For the text-containing cell, return its midpoint in (x, y) coordinate format. 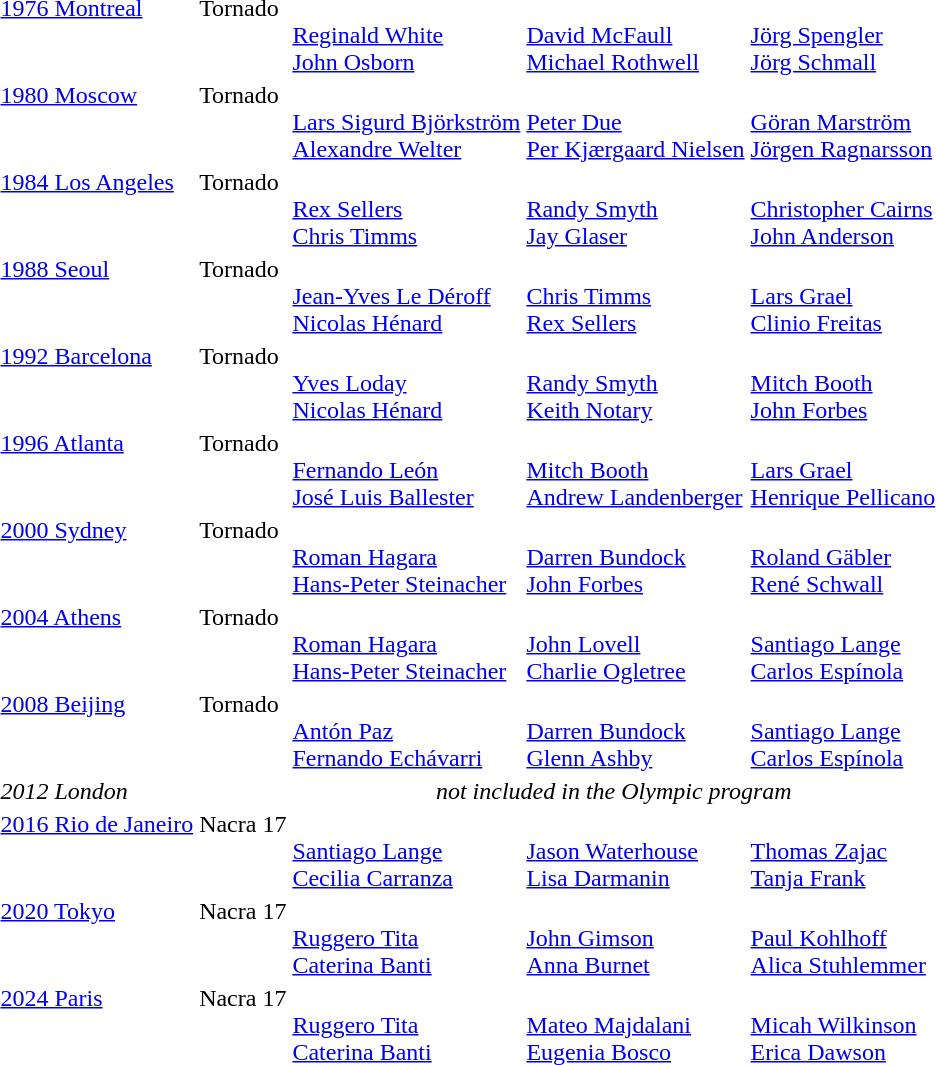
Randy SmythKeith Notary (636, 383)
John GimsonAnna Burnet (636, 938)
Antón PazFernando Echávarri (406, 731)
Mitch BoothAndrew Landenberger (636, 470)
Darren BundockGlenn Ashby (636, 731)
Peter DuePer Kjærgaard Nielsen (636, 122)
Randy SmythJay Glaser (636, 209)
Ruggero TitaCaterina Banti (406, 938)
Fernando LeónJosé Luis Ballester (406, 470)
Santiago LangeCecilia Carranza (406, 851)
Lars Sigurd BjörkströmAlexandre Welter (406, 122)
Chris TimmsRex Sellers (636, 296)
Yves LodayNicolas Hénard (406, 383)
John LovellCharlie Ogletree (636, 644)
Rex SellersChris Timms (406, 209)
Jason WaterhouseLisa Darmanin (636, 851)
Darren BundockJohn Forbes (636, 557)
Jean-Yves Le DéroffNicolas Hénard (406, 296)
